Scan for the cell matching the given text and deliver its (X, Y) coordinate at center. 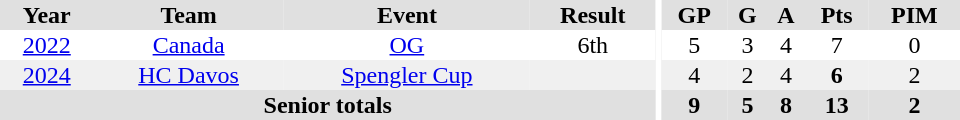
HC Davos (189, 75)
G (748, 15)
Canada (189, 45)
9 (694, 105)
3 (748, 45)
GP (694, 15)
Pts (837, 15)
2024 (47, 75)
PIM (914, 15)
Senior totals (328, 105)
Team (189, 15)
A (786, 15)
Spengler Cup (407, 75)
Event (407, 15)
6th (592, 45)
8 (786, 105)
OG (407, 45)
Result (592, 15)
7 (837, 45)
2022 (47, 45)
6 (837, 75)
Year (47, 15)
0 (914, 45)
13 (837, 105)
